Return the (x, y) coordinate for the center point of the cell that contains the specified text.  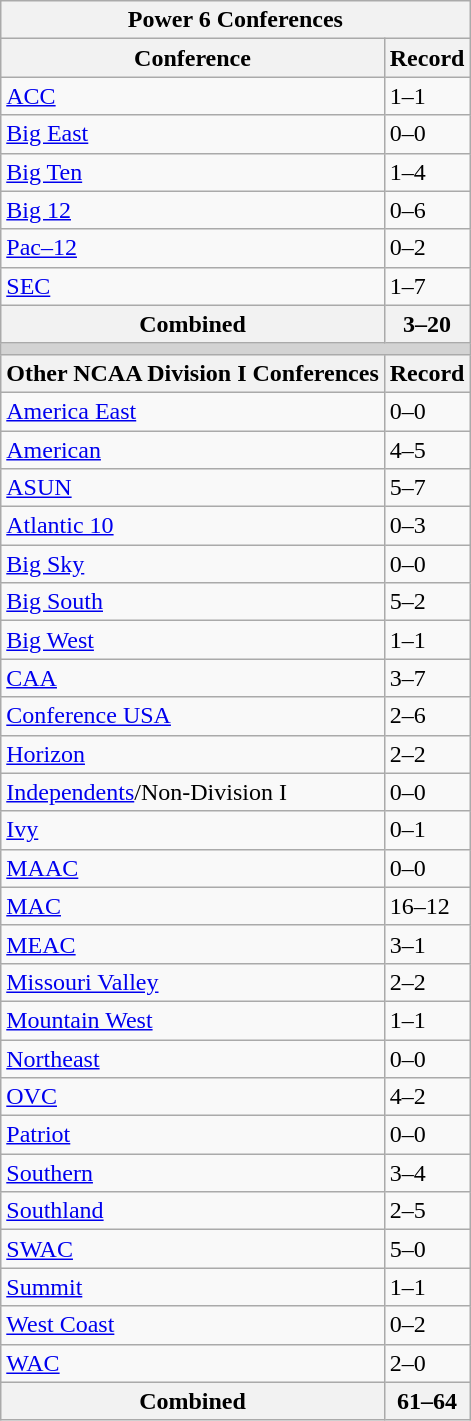
16–12 (427, 906)
SWAC (193, 1249)
5–2 (427, 602)
ASUN (193, 488)
5–0 (427, 1249)
Other NCAA Division I Conferences (193, 373)
Big Sky (193, 564)
MAAC (193, 868)
Conference USA (193, 716)
4–2 (427, 1097)
Big West (193, 640)
Southland (193, 1211)
Horizon (193, 754)
Northeast (193, 1059)
3–4 (427, 1173)
ACC (193, 96)
2–6 (427, 716)
Atlantic 10 (193, 526)
West Coast (193, 1325)
OVC (193, 1097)
3–1 (427, 944)
Big South (193, 602)
Ivy (193, 830)
Southern (193, 1173)
Independents/Non-Division I (193, 792)
WAC (193, 1363)
Patriot (193, 1135)
Conference (193, 58)
0–6 (427, 210)
SEC (193, 286)
CAA (193, 678)
3–7 (427, 678)
Missouri Valley (193, 982)
1–4 (427, 172)
2–5 (427, 1211)
1–7 (427, 286)
Power 6 Conferences (236, 20)
3–20 (427, 324)
American (193, 449)
4–5 (427, 449)
61–64 (427, 1401)
5–7 (427, 488)
0–3 (427, 526)
Pac–12 (193, 248)
0–1 (427, 830)
MAC (193, 906)
MEAC (193, 944)
2–0 (427, 1363)
Summit (193, 1287)
Mountain West (193, 1020)
Big East (193, 134)
America East (193, 411)
Big 12 (193, 210)
Big Ten (193, 172)
